Pinpoint the cell where the given text exists, returning its [X, Y] midpoint coordinate. 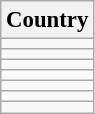
Country [48, 20]
